Return (x, y) of the center of cell containing provided text 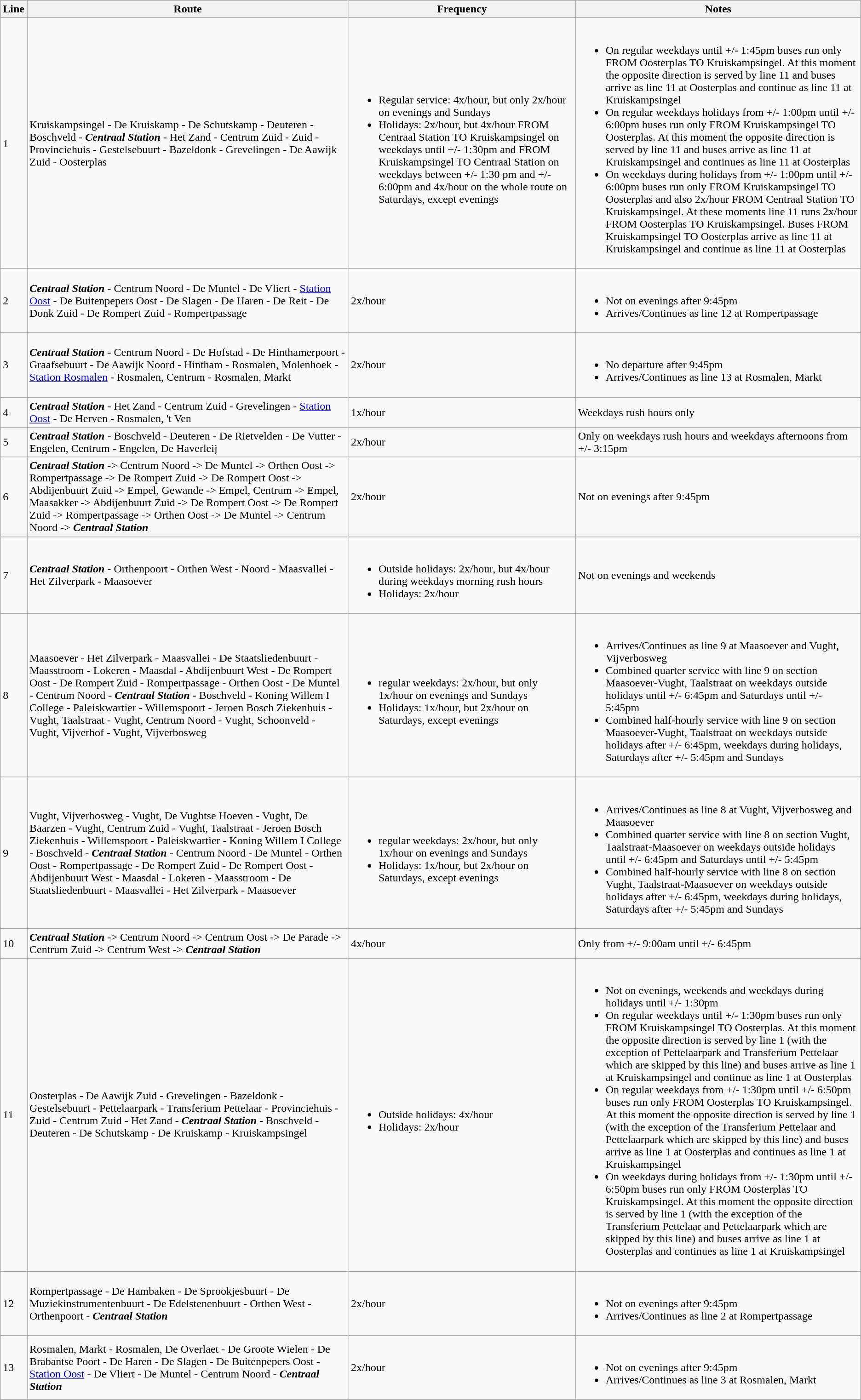
Centraal Station - Boschveld - Deuteren - De Rietvelden - De Vutter - Engelen, Centrum - Engelen, De Haverleij (188, 442)
4 (14, 412)
Not on evenings after 9:45pmArrives/Continues as line 12 at Rompertpassage (718, 301)
7 (14, 575)
2 (14, 301)
9 (14, 852)
11 (14, 1114)
Only from +/- 9:00am until +/- 6:45pm (718, 943)
Centraal Station - Het Zand - Centrum Zuid - Grevelingen - Station Oost - De Herven - Rosmalen, 't Ven (188, 412)
Only on weekdays rush hours and weekdays afternoons from +/- 3:15pm (718, 442)
10 (14, 943)
3 (14, 365)
8 (14, 695)
13 (14, 1368)
Not on evenings after 9:45pmArrives/Continues as line 3 at Rosmalen, Markt (718, 1368)
4x/hour (462, 943)
1x/hour (462, 412)
Frequency (462, 9)
Rompertpassage - De Hambaken - De Sprookjesbuurt - De Muziekinstrumentenbuurt - De Edelstenenbuurt - Orthen West - Orthenpoort - Centraal Station (188, 1303)
Outside holidays: 4x/hourHolidays: 2x/hour (462, 1114)
Not on evenings after 9:45pm (718, 497)
6 (14, 497)
Line (14, 9)
Centraal Station -> Centrum Noord -> Centrum Oost -> De Parade -> Centrum Zuid -> Centrum West -> Centraal Station (188, 943)
Notes (718, 9)
Route (188, 9)
No departure after 9:45pmArrives/Continues as line 13 at Rosmalen, Markt (718, 365)
5 (14, 442)
Outside holidays: 2x/hour, but 4x/hour during weekdays morning rush hoursHolidays: 2x/hour (462, 575)
12 (14, 1303)
1 (14, 143)
Weekdays rush hours only (718, 412)
Not on evenings after 9:45pmArrives/Continues as line 2 at Rompertpassage (718, 1303)
Centraal Station - Orthenpoort - Orthen West - Noord - Maasvallei - Het Zilverpark - Maasoever (188, 575)
Not on evenings and weekends (718, 575)
